Detect which cell encompasses the target text, then output its (X, Y) center coordinate. 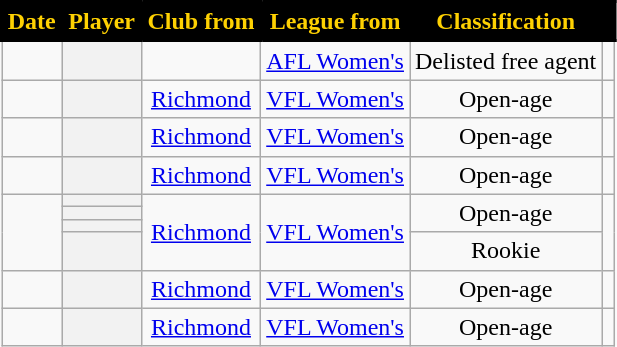
Player (102, 22)
Date (32, 22)
AFL Women's (336, 60)
Classification (506, 22)
Rookie (506, 251)
Delisted free agent (506, 60)
Club from (200, 22)
League from (336, 22)
